Scan for the cell matching the given text and deliver its (x, y) coordinate at center. 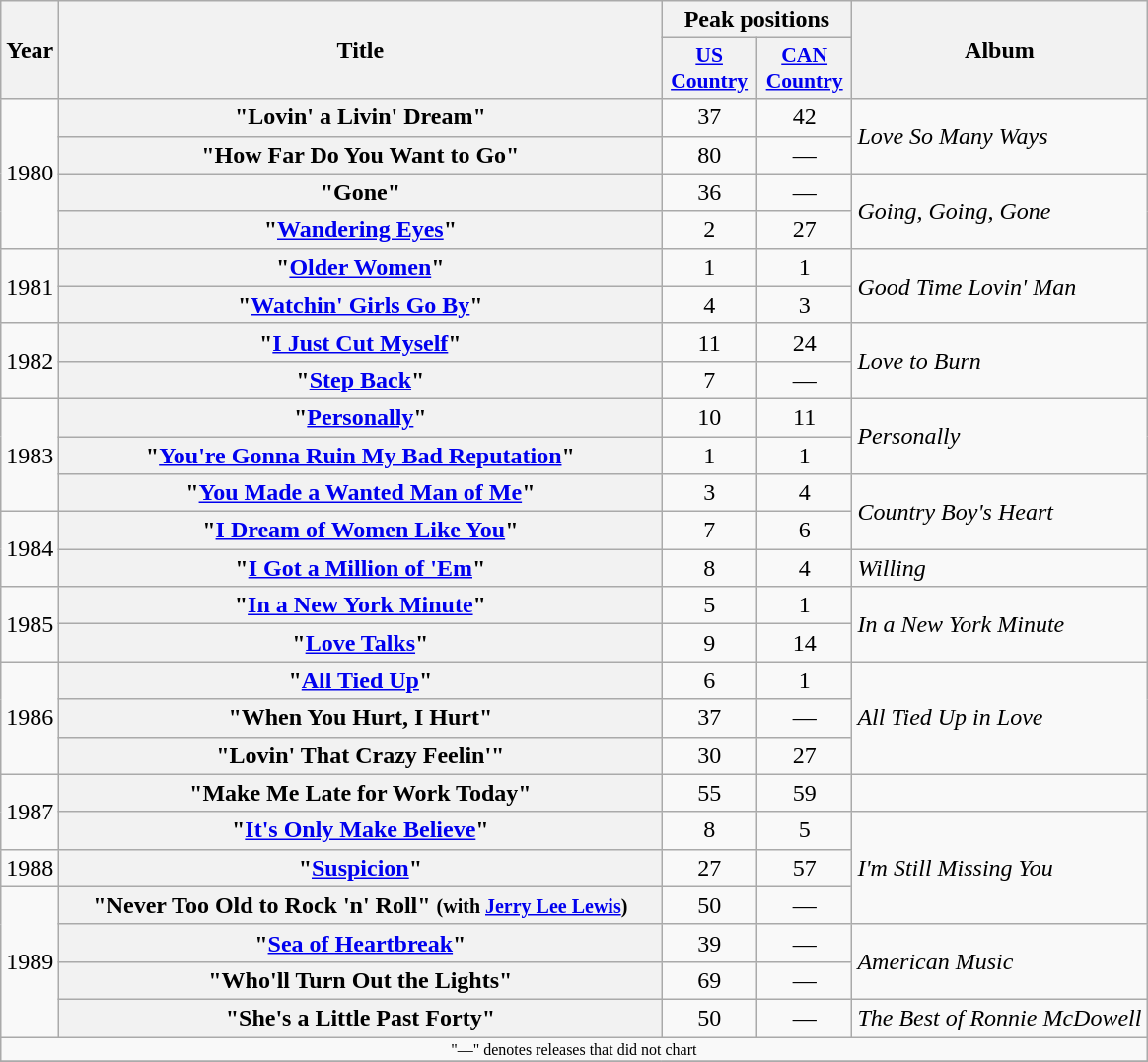
"How Far Do You Want to Go" (361, 155)
"Older Women" (361, 267)
1985 (30, 624)
"Sea of Heartbreak" (361, 943)
"In a New York Minute" (361, 605)
2 (710, 230)
80 (710, 155)
24 (805, 342)
Willing (1000, 568)
Love So Many Ways (1000, 136)
CAN Country (805, 69)
42 (805, 117)
Album (1000, 49)
39 (710, 943)
"She's a Little Past Forty" (361, 1018)
Title (361, 49)
30 (710, 755)
"Lovin' That Crazy Feelin'" (361, 755)
"I Just Cut Myself" (361, 342)
1987 (30, 812)
1983 (30, 455)
"Watchin' Girls Go By" (361, 305)
1988 (30, 868)
59 (805, 793)
"Love Talks" (361, 643)
"Step Back" (361, 380)
1989 (30, 961)
57 (805, 868)
"Personally" (361, 417)
"Gone" (361, 192)
1980 (30, 174)
1984 (30, 549)
Country Boy's Heart (1000, 512)
55 (710, 793)
US Country (710, 69)
"It's Only Make Believe" (361, 830)
All Tied Up in Love (1000, 718)
10 (710, 417)
Good Time Lovin' Man (1000, 286)
Year (30, 49)
69 (710, 980)
"—" denotes releases that did not chart (574, 1049)
American Music (1000, 961)
"I Dream of Women Like You" (361, 531)
Love to Burn (1000, 361)
"Lovin' a Livin' Dream" (361, 117)
1986 (30, 718)
"All Tied Up" (361, 680)
"Suspicion" (361, 868)
"I Got a Million of 'Em" (361, 568)
Going, Going, Gone (1000, 211)
"When You Hurt, I Hurt" (361, 718)
36 (710, 192)
"Wandering Eyes" (361, 230)
9 (710, 643)
14 (805, 643)
The Best of Ronnie McDowell (1000, 1018)
"Never Too Old to Rock 'n' Roll" (with Jerry Lee Lewis) (361, 905)
In a New York Minute (1000, 624)
"You're Gonna Ruin My Bad Reputation" (361, 455)
1982 (30, 361)
1981 (30, 286)
"You Made a Wanted Man of Me" (361, 493)
Peak positions (757, 20)
I'm Still Missing You (1000, 868)
Personally (1000, 436)
"Make Me Late for Work Today" (361, 793)
"Who'll Turn Out the Lights" (361, 980)
